Pinpoint the cell where the given text exists, returning its [X, Y] midpoint coordinate. 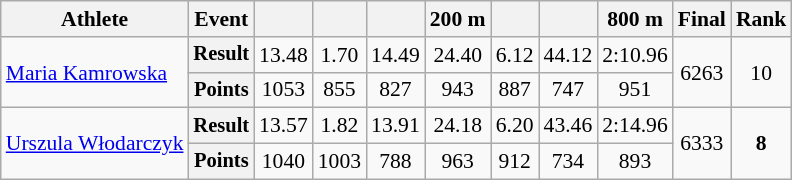
2:10.96 [634, 55]
912 [515, 162]
893 [634, 162]
887 [515, 90]
13.91 [396, 126]
734 [568, 162]
1.82 [340, 126]
200 m [458, 19]
951 [634, 90]
800 m [634, 19]
6263 [702, 72]
827 [396, 90]
6.20 [515, 126]
Maria Kamrowska [95, 72]
44.12 [568, 55]
14.49 [396, 55]
6333 [702, 144]
Final [702, 19]
13.48 [284, 55]
1040 [284, 162]
43.46 [568, 126]
2:14.96 [634, 126]
943 [458, 90]
24.18 [458, 126]
Rank [762, 19]
1003 [340, 162]
Athlete [95, 19]
8 [762, 144]
788 [396, 162]
24.40 [458, 55]
6.12 [515, 55]
10 [762, 72]
963 [458, 162]
Event [222, 19]
13.57 [284, 126]
747 [568, 90]
1.70 [340, 55]
Urszula Włodarczyk [95, 144]
1053 [284, 90]
855 [340, 90]
